Extract the [x, y] coordinate from the center of the cell holding the provided text.  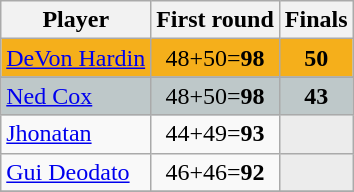
44+49=93 [216, 134]
Player [76, 20]
46+46=92 [216, 172]
Gui Deodato [76, 172]
Ned Cox [76, 96]
43 [316, 96]
Jhonatan [76, 134]
First round [216, 20]
50 [316, 58]
DeVon Hardin [76, 58]
Finals [316, 20]
